Determine the [x, y] coordinate at the center of the cell enclosing the given text.  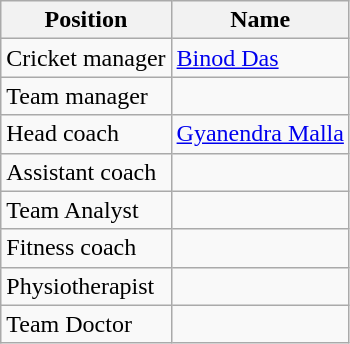
Fitness coach [86, 248]
Cricket manager [86, 58]
Name [260, 20]
Team Doctor [86, 324]
Team Analyst [86, 210]
Gyanendra Malla [260, 134]
Physiotherapist [86, 286]
Assistant coach [86, 172]
Team manager [86, 96]
Head coach [86, 134]
Binod Das [260, 58]
Position [86, 20]
